Find where the given text appears and provide that cell's center as (x, y) coordinate. 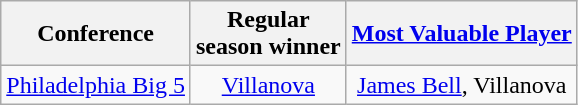
Conference (96, 34)
James Bell, Villanova (462, 85)
Regular season winner (268, 34)
Villanova (268, 85)
Philadelphia Big 5 (96, 85)
Most Valuable Player (462, 34)
